Search for the cell housing the specified text and yield its [X, Y] center coordinate. 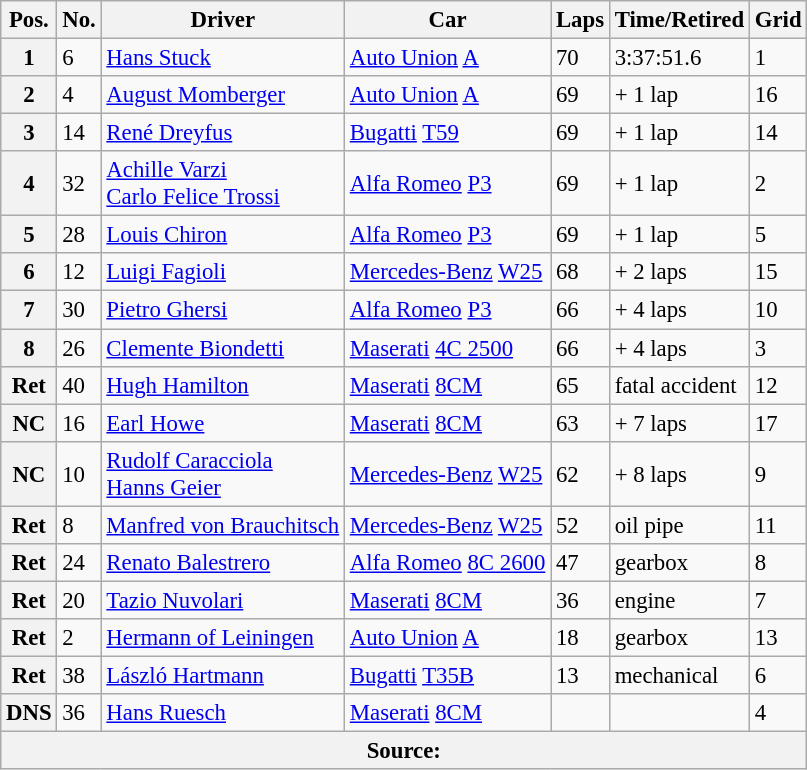
Maserati 4C 2500 [447, 348]
Tazio Nuvolari [222, 600]
24 [79, 563]
Louis Chiron [222, 235]
Hugh Hamilton [222, 385]
László Hartmann [222, 675]
Grid [778, 20]
Laps [580, 20]
62 [580, 474]
63 [580, 423]
Driver [222, 20]
Rudolf Caracciola Hanns Geier [222, 474]
Hans Ruesch [222, 713]
70 [580, 58]
Pietro Ghersi [222, 310]
engine [679, 600]
oil pipe [679, 525]
+ 2 laps [679, 273]
17 [778, 423]
40 [79, 385]
Pos. [29, 20]
Renato Balestrero [222, 563]
47 [580, 563]
32 [79, 184]
68 [580, 273]
11 [778, 525]
René Dreyfus [222, 133]
+ 7 laps [679, 423]
mechanical [679, 675]
Source: [404, 751]
65 [580, 385]
52 [580, 525]
15 [778, 273]
18 [580, 638]
26 [79, 348]
20 [79, 600]
Achille Varzi Carlo Felice Trossi [222, 184]
Clemente Biondetti [222, 348]
Earl Howe [222, 423]
No. [79, 20]
Hans Stuck [222, 58]
Car [447, 20]
August Momberger [222, 95]
3:37:51.6 [679, 58]
Bugatti T59 [447, 133]
28 [79, 235]
Luigi Fagioli [222, 273]
38 [79, 675]
Hermann of Leiningen [222, 638]
Bugatti T35B [447, 675]
+ 8 laps [679, 474]
Time/Retired [679, 20]
Alfa Romeo 8C 2600 [447, 563]
fatal accident [679, 385]
Manfred von Brauchitsch [222, 525]
9 [778, 474]
DNS [29, 713]
30 [79, 310]
